Return the [x, y] coordinate for the center point of the cell that contains the specified text.  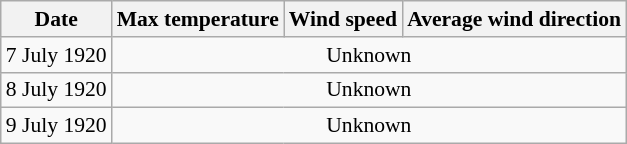
7 July 1920 [56, 55]
Average wind direction [514, 19]
Wind speed [343, 19]
Date [56, 19]
Max temperature [198, 19]
8 July 1920 [56, 90]
9 July 1920 [56, 126]
